Determine the [x, y] coordinate at the center of the cell enclosing the given text.  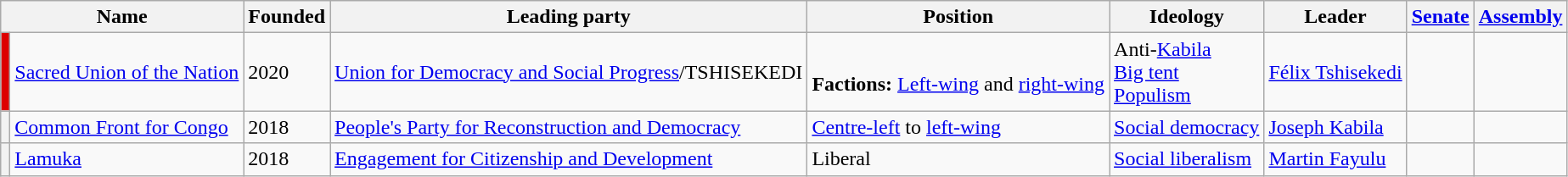
Anti-KabilaBig tentPopulism [1187, 72]
Position [958, 17]
Leading party [569, 17]
Assembly [1520, 17]
Lamuka [127, 159]
Sacred Union of the Nation [127, 72]
Social democracy [1187, 127]
People's Party for Reconstruction and Democracy [569, 127]
Joseph Kabila [1335, 127]
2020 [287, 72]
Centre-left to left-wing [958, 127]
Common Front for Congo [127, 127]
Félix Tshisekedi [1335, 72]
Senate [1440, 17]
Social liberalism [1187, 159]
Martin Fayulu [1335, 159]
Factions: Left-wing and right-wing [958, 72]
Founded [287, 17]
Name [122, 17]
Ideology [1187, 17]
Union for Democracy and Social Progress/TSHISEKEDI [569, 72]
Engagement for Citizenship and Development [569, 159]
Leader [1335, 17]
Liberal [958, 159]
